Identify which cell holds the provided text, then report its [x, y] central coordinate. 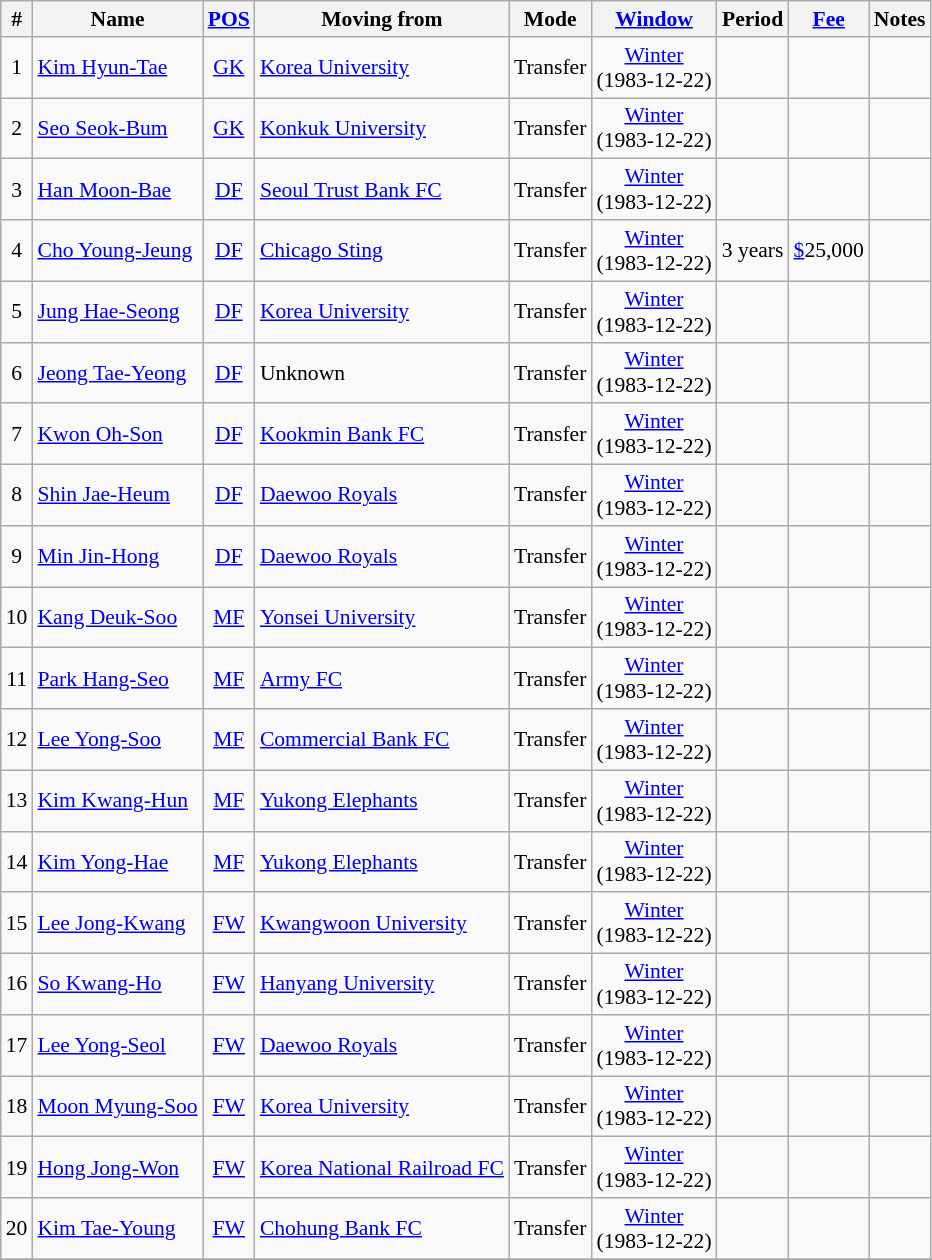
10 [17, 618]
# [17, 19]
20 [17, 1228]
Jeong Tae-Yeong [117, 372]
Lee Yong-Soo [117, 740]
12 [17, 740]
Kwon Oh-Son [117, 434]
Jung Hae-Seong [117, 312]
3 [17, 190]
Seo Seok-Bum [117, 128]
Lee Jong-Kwang [117, 924]
Kookmin Bank FC [382, 434]
POS [229, 19]
$25,000 [829, 250]
Hanyang University [382, 984]
Kang Deuk-Soo [117, 618]
16 [17, 984]
11 [17, 678]
Commercial Bank FC [382, 740]
18 [17, 1106]
Park Hang-Seo [117, 678]
4 [17, 250]
Window [654, 19]
Kim Tae-Young [117, 1228]
Cho Young-Jeung [117, 250]
Chohung Bank FC [382, 1228]
7 [17, 434]
So Kwang-Ho [117, 984]
Moving from [382, 19]
Notes [900, 19]
Kim Yong-Hae [117, 862]
2 [17, 128]
Kim Kwang-Hun [117, 800]
Kim Hyun-Tae [117, 68]
Seoul Trust Bank FC [382, 190]
Shin Jae-Heum [117, 496]
8 [17, 496]
1 [17, 68]
Mode [550, 19]
Fee [829, 19]
Chicago Sting [382, 250]
Kwangwoon University [382, 924]
Period [753, 19]
Han Moon-Bae [117, 190]
15 [17, 924]
Army FC [382, 678]
19 [17, 1168]
Moon Myung-Soo [117, 1106]
Lee Yong-Seol [117, 1046]
3 years [753, 250]
6 [17, 372]
9 [17, 556]
Name [117, 19]
Unknown [382, 372]
Hong Jong-Won [117, 1168]
5 [17, 312]
Korea National Railroad FC [382, 1168]
Yonsei University [382, 618]
Min Jin-Hong [117, 556]
17 [17, 1046]
13 [17, 800]
Konkuk University [382, 128]
14 [17, 862]
